Scan for the cell matching the given text and deliver its [X, Y] coordinate at center. 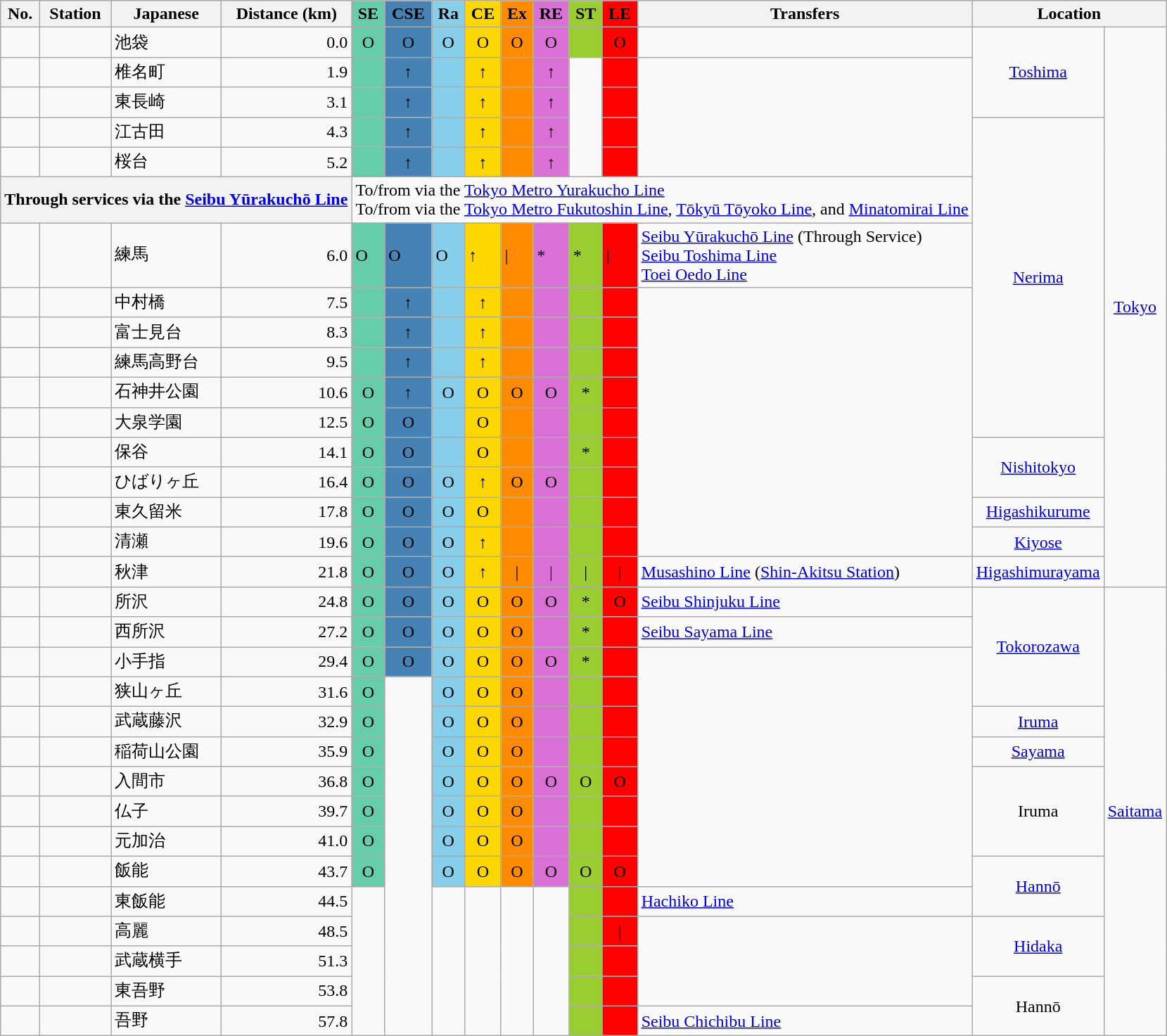
48.5 [287, 931]
Hidaka [1038, 947]
所沢 [166, 602]
10.6 [287, 392]
高麗 [166, 931]
飯能 [166, 871]
Musashino Line (Shin-Akitsu Station) [805, 573]
CE [483, 14]
元加治 [166, 841]
練馬高野台 [166, 363]
富士見台 [166, 332]
4.3 [287, 132]
Transfers [805, 14]
吾野 [166, 1021]
武蔵藤沢 [166, 722]
Through services via the Seibu Yūrakuchō Line [176, 200]
31.6 [287, 692]
53.8 [287, 992]
21.8 [287, 573]
Ex [516, 14]
Tokyo [1135, 307]
Toshima [1038, 72]
3.1 [287, 103]
7.5 [287, 302]
39.7 [287, 812]
清瀬 [166, 542]
29.4 [287, 663]
稲荷山公園 [166, 751]
12.5 [287, 422]
練馬 [166, 255]
RE [551, 14]
No. [20, 14]
1.9 [287, 72]
5.2 [287, 162]
中村橋 [166, 302]
Higashimurayama [1038, 573]
Ra [449, 14]
Distance (km) [287, 14]
Nerima [1038, 277]
池袋 [166, 42]
Tokorozawa [1038, 646]
桜台 [166, 162]
武蔵横手 [166, 961]
Saitama [1135, 811]
大泉学園 [166, 422]
43.7 [287, 871]
狭山ヶ丘 [166, 692]
17.8 [287, 512]
Seibu Sayama Line [805, 632]
Seibu Shinjuku Line [805, 602]
保谷 [166, 453]
仏子 [166, 812]
ST [585, 14]
東長崎 [166, 103]
0.0 [287, 42]
14.1 [287, 453]
Location [1069, 14]
6.0 [287, 255]
Hachiko Line [805, 902]
秋津 [166, 573]
東吾野 [166, 992]
石神井公園 [166, 392]
西所沢 [166, 632]
36.8 [287, 782]
ひばりヶ丘 [166, 482]
東飯能 [166, 902]
Kiyose [1038, 542]
江古田 [166, 132]
椎名町 [166, 72]
19.6 [287, 542]
32.9 [287, 722]
Seibu Yūrakuchō Line (Through Service) Seibu Toshima Line Toei Oedo Line [805, 255]
41.0 [287, 841]
51.3 [287, 961]
16.4 [287, 482]
東久留米 [166, 512]
Nishitokyo [1038, 467]
Japanese [166, 14]
24.8 [287, 602]
入間市 [166, 782]
35.9 [287, 751]
8.3 [287, 332]
Sayama [1038, 751]
27.2 [287, 632]
To/from via the Tokyo Metro Yurakucho Line To/from via the Tokyo Metro Fukutoshin Line, Tōkyū Tōyoko Line, and Minatomirai Line [662, 200]
LE [620, 14]
Station [75, 14]
SE [369, 14]
Higashikurume [1038, 512]
9.5 [287, 363]
Seibu Chichibu Line [805, 1021]
CSE [408, 14]
57.8 [287, 1021]
44.5 [287, 902]
小手指 [166, 663]
